Return the (x, y) coordinate for the center point of the cell that contains the specified text.  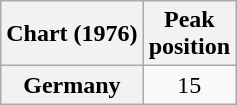
Germany (72, 85)
15 (189, 85)
Peakposition (189, 34)
Chart (1976) (72, 34)
